Pinpoint the cell where the given text exists, returning its (x, y) midpoint coordinate. 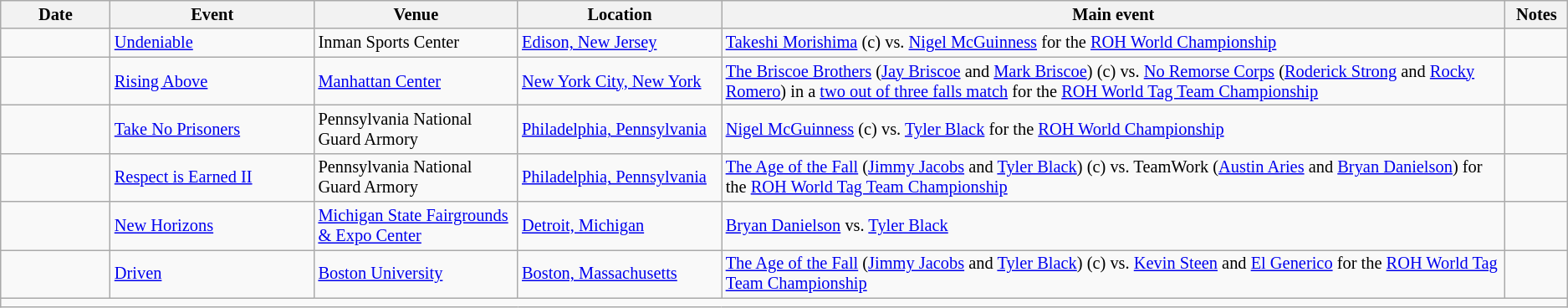
Boston, Massachusetts (620, 274)
Boston University (416, 274)
Manhattan Center (416, 81)
New York City, New York (620, 81)
Location (620, 14)
Driven (212, 274)
Main event (1114, 14)
Event (212, 14)
Detroit, Michigan (620, 226)
Rising Above (212, 81)
Inman Sports Center (416, 43)
Nigel McGuinness (c) vs. Tyler Black for the ROH World Championship (1114, 129)
Michigan State Fairgrounds & Expo Center (416, 226)
Undeniable (212, 43)
Date (55, 14)
Venue (416, 14)
The Age of the Fall (Jimmy Jacobs and Tyler Black) (c) vs. Kevin Steen and El Generico for the ROH World Tag Team Championship (1114, 274)
Edison, New Jersey (620, 43)
Bryan Danielson vs. Tyler Black (1114, 226)
Notes (1537, 14)
The Age of the Fall (Jimmy Jacobs and Tyler Black) (c) vs. TeamWork (Austin Aries and Bryan Danielson) for the ROH World Tag Team Championship (1114, 177)
Takeshi Morishima (c) vs. Nigel McGuinness for the ROH World Championship (1114, 43)
Respect is Earned II (212, 177)
New Horizons (212, 226)
Take No Prisoners (212, 129)
